Scan for the cell matching the given text and deliver its (x, y) coordinate at center. 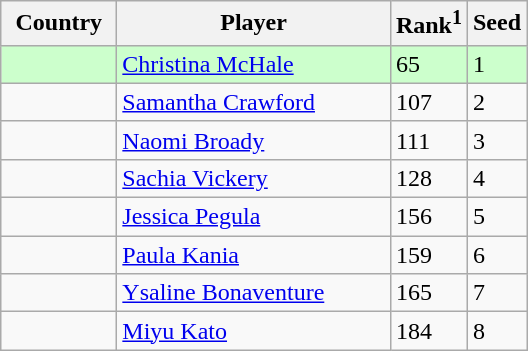
4 (496, 178)
Miyu Kato (254, 331)
2 (496, 102)
8 (496, 331)
184 (428, 331)
Jessica Pegula (254, 217)
159 (428, 255)
Sachia Vickery (254, 178)
5 (496, 217)
Country (59, 24)
128 (428, 178)
Christina McHale (254, 64)
Naomi Broady (254, 140)
156 (428, 217)
Paula Kania (254, 255)
7 (496, 293)
65 (428, 64)
6 (496, 255)
1 (496, 64)
Rank1 (428, 24)
107 (428, 102)
165 (428, 293)
Samantha Crawford (254, 102)
Ysaline Bonaventure (254, 293)
Player (254, 24)
Seed (496, 24)
111 (428, 140)
3 (496, 140)
